Identify which cell holds the provided text, then report its (x, y) central coordinate. 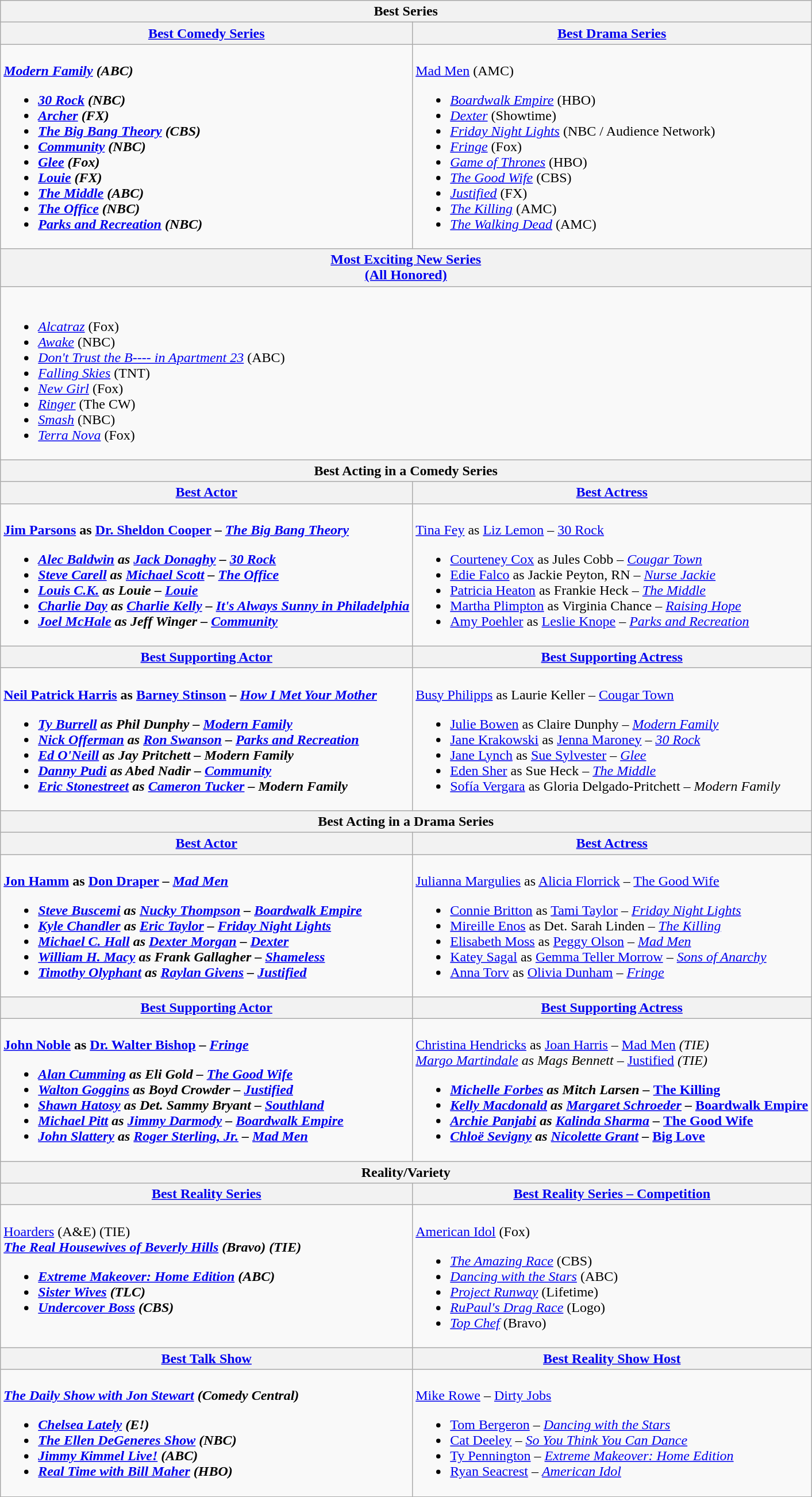
Best Reality Series – Competition (612, 1194)
Best Reality Series (207, 1194)
Best Series (406, 11)
Alcatraz (Fox)Awake (NBC)Don't Trust the B---- in Apartment 23 (ABC)Falling Skies (TNT)New Girl (Fox)Ringer (The CW)Smash (NBC)Terra Nova (Fox) (406, 373)
Most Exciting New Series (All Honored) (406, 268)
American Idol (Fox)The Amazing Race (CBS)Dancing with the Stars (ABC)Project Runway (Lifetime)RuPaul's Drag Race (Logo)Top Chef (Bravo) (612, 1276)
Best Drama Series (612, 33)
Best Acting in a Drama Series (406, 821)
Best Acting in a Comedy Series (406, 471)
Hoarders (A&E) (TIE) The Real Housewives of Beverly Hills (Bravo) (TIE)Extreme Makeover: Home Edition (ABC)Sister Wives (TLC)Undercover Boss (CBS) (207, 1276)
Best Comedy Series (207, 33)
Reality/Variety (406, 1172)
Best Reality Show Host (612, 1359)
Best Talk Show (207, 1359)
